Provide the (x, y) coordinate of the cell's center where the given text is located.  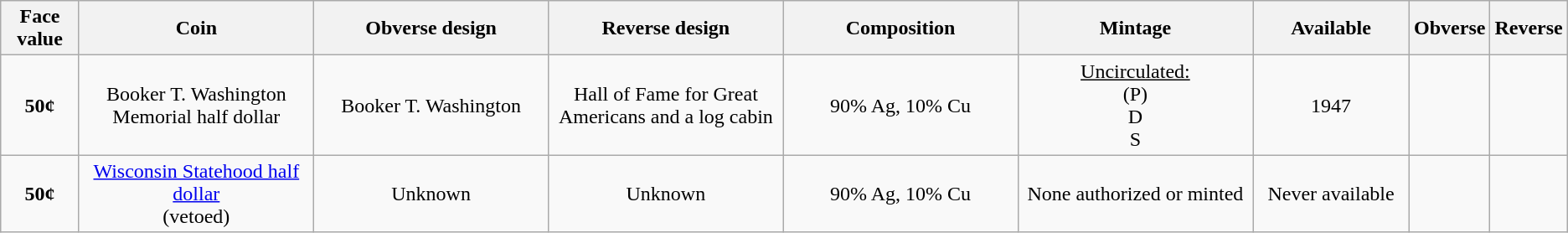
Reverse design (666, 28)
None authorized or minted (1135, 194)
Obverse design (431, 28)
Never available (1332, 194)
Available (1332, 28)
Uncirculated: (P) D S (1135, 106)
Booker T. Washington (431, 106)
Booker T. Washington Memorial half dollar (196, 106)
Reverse (1529, 28)
Face value (40, 28)
1947 (1332, 106)
Mintage (1135, 28)
Hall of Fame for Great Americans and a log cabin (666, 106)
Obverse (1450, 28)
Coin (196, 28)
Wisconsin Statehood half dollar(vetoed) (196, 194)
Composition (900, 28)
